Return [x, y] of the center of cell containing provided text 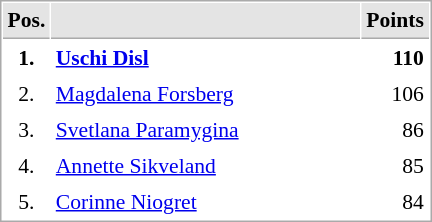
84 [396, 201]
1. [26, 57]
Uschi Disl [206, 57]
86 [396, 129]
Annette Sikveland [206, 165]
3. [26, 129]
Corinne Niogret [206, 201]
Svetlana Paramygina [206, 129]
85 [396, 165]
110 [396, 57]
Points [396, 21]
5. [26, 201]
Magdalena Forsberg [206, 93]
4. [26, 165]
2. [26, 93]
106 [396, 93]
Pos. [26, 21]
